For the text-containing cell, return its midpoint in (X, Y) coordinate format. 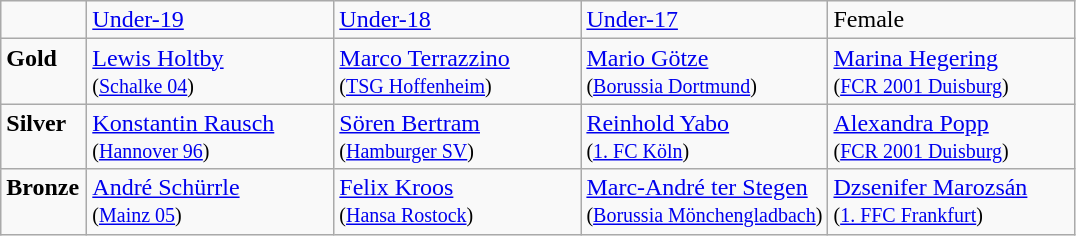
Felix Kroos (Hansa Rostock) (458, 202)
Alexandra Popp (FCR 2001 Duisburg) (952, 136)
Marina Hegering (FCR 2001 Duisburg) (952, 72)
Konstantin Rausch (Hannover 96) (210, 136)
Silver (44, 136)
Marc-André ter Stegen(Borussia Mönchengladbach) (704, 202)
Sören Bertram (Hamburger SV) (458, 136)
Female (952, 20)
Dzsenifer Marozsán (1. FFC Frankfurt) (952, 202)
Under-18 (458, 20)
Gold (44, 72)
Lewis Holtby (Schalke 04) (210, 72)
Bronze (44, 202)
Under-19 (210, 20)
Marco Terrazzino (TSG Hoffenheim) (458, 72)
André Schürrle(Mainz 05) (210, 202)
Mario Götze (Borussia Dortmund) (704, 72)
Under-17 (704, 20)
Reinhold Yabo (1. FC Köln) (704, 136)
